Scan for the cell matching the given text and deliver its (x, y) coordinate at center. 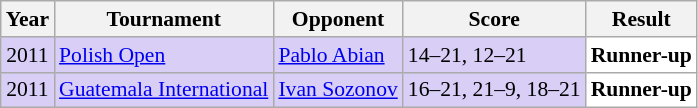
Result (642, 19)
Score (494, 19)
Tournament (164, 19)
14–21, 12–21 (494, 55)
Polish Open (164, 55)
Pablo Abian (338, 55)
Opponent (338, 19)
Year (28, 19)
Ivan Sozonov (338, 90)
Guatemala International (164, 90)
16–21, 21–9, 18–21 (494, 90)
